Identify which cell holds the provided text, then report its (x, y) central coordinate. 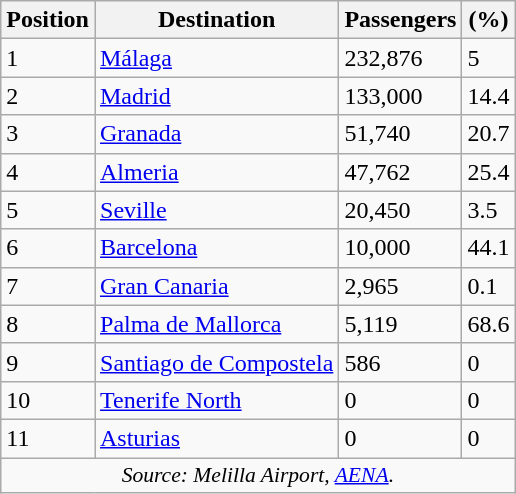
Position (48, 20)
133,000 (400, 96)
Passengers (400, 20)
Santiago de Compostela (216, 362)
Seville (216, 210)
7 (48, 286)
586 (400, 362)
Gran Canaria (216, 286)
Destination (216, 20)
9 (48, 362)
(%) (488, 20)
1 (48, 58)
Barcelona (216, 248)
10,000 (400, 248)
68.6 (488, 324)
Málaga (216, 58)
Granada (216, 134)
2 (48, 96)
232,876 (400, 58)
Source: Melilla Airport, AENA. (258, 476)
0.1 (488, 286)
6 (48, 248)
5,119 (400, 324)
11 (48, 438)
44.1 (488, 248)
14.4 (488, 96)
20.7 (488, 134)
Palma de Mallorca (216, 324)
47,762 (400, 172)
3.5 (488, 210)
51,740 (400, 134)
10 (48, 400)
20,450 (400, 210)
4 (48, 172)
Almeria (216, 172)
Asturias (216, 438)
Tenerife North (216, 400)
25.4 (488, 172)
8 (48, 324)
Madrid (216, 96)
2,965 (400, 286)
3 (48, 134)
